From the cell containing the given text, extract its center point as [X, Y] coordinate. 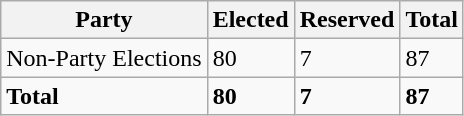
Reserved [347, 20]
Non-Party Elections [104, 58]
Elected [250, 20]
Party [104, 20]
